Detect which cell encompasses the target text, then output its (x, y) center coordinate. 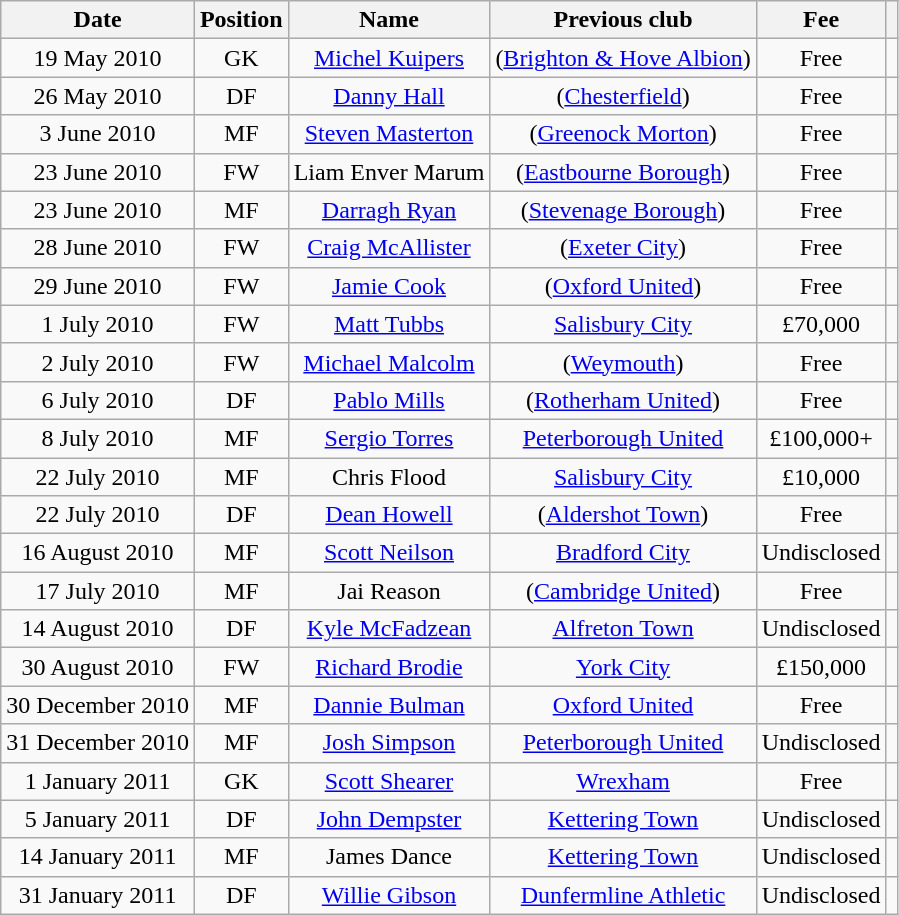
(Eastbourne Borough) (623, 172)
17 July 2010 (98, 591)
Willie Gibson (389, 895)
31 January 2011 (98, 895)
Steven Masterton (389, 134)
Dannie Bulman (389, 705)
Oxford United (623, 705)
Richard Brodie (389, 667)
14 August 2010 (98, 629)
30 December 2010 (98, 705)
Date (98, 20)
1 January 2011 (98, 781)
Scott Neilson (389, 553)
£70,000 (821, 324)
Alfreton Town (623, 629)
Dunfermline Athletic (623, 895)
Dean Howell (389, 515)
York City (623, 667)
6 July 2010 (98, 400)
(Chesterfield) (623, 96)
Jamie Cook (389, 286)
5 January 2011 (98, 819)
Chris Flood (389, 477)
Jai Reason (389, 591)
(Stevenage Borough) (623, 210)
Matt Tubbs (389, 324)
Michael Malcolm (389, 362)
£10,000 (821, 477)
Liam Enver Marum (389, 172)
(Oxford United) (623, 286)
Name (389, 20)
28 June 2010 (98, 248)
3 June 2010 (98, 134)
£150,000 (821, 667)
(Cambridge United) (623, 591)
16 August 2010 (98, 553)
19 May 2010 (98, 58)
2 July 2010 (98, 362)
Danny Hall (389, 96)
8 July 2010 (98, 438)
Scott Shearer (389, 781)
1 July 2010 (98, 324)
31 December 2010 (98, 743)
(Greenock Morton) (623, 134)
26 May 2010 (98, 96)
Fee (821, 20)
Wrexham (623, 781)
Darragh Ryan (389, 210)
29 June 2010 (98, 286)
14 January 2011 (98, 857)
Sergio Torres (389, 438)
Michel Kuipers (389, 58)
(Rotherham United) (623, 400)
Kyle McFadzean (389, 629)
Bradford City (623, 553)
£100,000+ (821, 438)
Pablo Mills (389, 400)
John Dempster (389, 819)
Previous club (623, 20)
Position (241, 20)
(Weymouth) (623, 362)
Josh Simpson (389, 743)
(Exeter City) (623, 248)
(Brighton & Hove Albion) (623, 58)
30 August 2010 (98, 667)
(Aldershot Town) (623, 515)
Craig McAllister (389, 248)
James Dance (389, 857)
